Locate the cell with the specified text and output its (x, y) center coordinate. 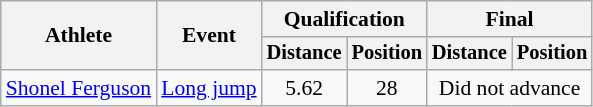
Did not advance (510, 88)
Athlete (78, 36)
Shonel Ferguson (78, 88)
Qualification (344, 19)
Event (208, 36)
28 (387, 88)
5.62 (304, 88)
Long jump (208, 88)
Final (510, 19)
